Scan for the cell matching the given text and deliver its [x, y] coordinate at center. 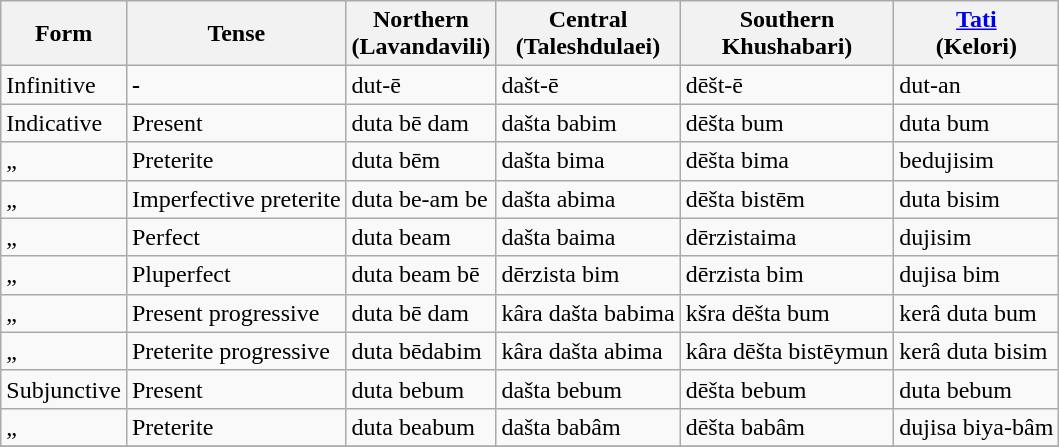
dēšta bistēm [787, 199]
duta beabum [421, 427]
kâra dēšta bistēymun [787, 351]
dujisa biya-bâm [976, 427]
kâra dašta abima [588, 351]
Perfect [236, 237]
dujisa bim [976, 275]
dut-an [976, 85]
Subjunctive [64, 389]
Tati(Kelori) [976, 34]
dēšta bebum [787, 389]
Imperfective preterite [236, 199]
Northern(Lavandavili) [421, 34]
dērzistaima [787, 237]
Indicative [64, 123]
duta beam bē [421, 275]
dujisim [976, 237]
Pluperfect [236, 275]
duta bisim [976, 199]
kerâ duta bum [976, 313]
kšra dēšta bum [787, 313]
dašta bima [588, 161]
bedujisim [976, 161]
- [236, 85]
dēšta bima [787, 161]
dašta abima [588, 199]
Preterite progressive [236, 351]
dēšta babâm [787, 427]
Present progressive [236, 313]
dašta baima [588, 237]
Tense [236, 34]
duta beam [421, 237]
dēšta bum [787, 123]
dašta babim [588, 123]
kerâ duta bisim [976, 351]
SouthernKhushabari) [787, 34]
duta bēdabim [421, 351]
kâra dašta babima [588, 313]
Form [64, 34]
duta bum [976, 123]
dēšt-ē [787, 85]
dašt-ē [588, 85]
duta bēm [421, 161]
Central(Taleshdulaei) [588, 34]
duta be-am be [421, 199]
Infinitive [64, 85]
dašta bebum [588, 389]
dut-ē [421, 85]
dašta babâm [588, 427]
